From the cell containing the given text, extract its center point as [x, y] coordinate. 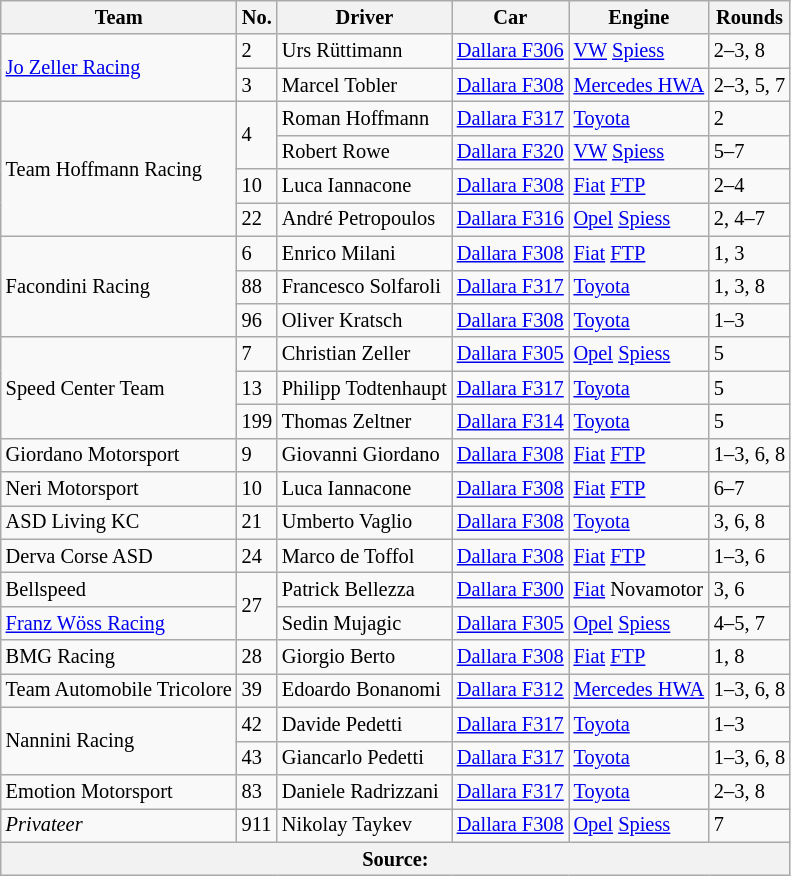
Edoardo Bonanomi [364, 690]
4–5, 7 [750, 623]
Davide Pedetti [364, 724]
Urs Rüttimann [364, 51]
Roman Hoffmann [364, 118]
Team Automobile Tricolore [119, 690]
9 [257, 455]
Derva Corse ASD [119, 556]
1, 8 [750, 657]
199 [257, 421]
Francesco Solfaroli [364, 287]
Oliver Kratsch [364, 320]
6–7 [750, 489]
Christian Zeller [364, 354]
1–3, 6 [750, 556]
43 [257, 758]
Thomas Zeltner [364, 421]
39 [257, 690]
42 [257, 724]
3 [257, 85]
Jo Zeller Racing [119, 68]
Giancarlo Pedetti [364, 758]
André Petropoulos [364, 219]
83 [257, 791]
Neri Motorsport [119, 489]
Team Hoffmann Racing [119, 168]
Nannini Racing [119, 740]
Driver [364, 17]
Car [510, 17]
Nikolay Taykev [364, 825]
Robert Rowe [364, 152]
Giordano Motorsport [119, 455]
No. [257, 17]
911 [257, 825]
Dallara F300 [510, 589]
22 [257, 219]
ASD Living KC [119, 522]
96 [257, 320]
1, 3, 8 [750, 287]
2–3, 5, 7 [750, 85]
Speed Center Team [119, 388]
Dallara F314 [510, 421]
Rounds [750, 17]
Engine [639, 17]
Bellspeed [119, 589]
27 [257, 606]
Source: [396, 859]
Dallara F306 [510, 51]
Fiat Novamotor [639, 589]
Sedin Mujagic [364, 623]
3, 6 [750, 589]
Daniele Radrizzani [364, 791]
Giorgio Berto [364, 657]
Marcel Tobler [364, 85]
2–4 [750, 186]
2, 4–7 [750, 219]
Dallara F316 [510, 219]
Privateer [119, 825]
Dallara F312 [510, 690]
21 [257, 522]
Facondini Racing [119, 286]
6 [257, 253]
13 [257, 388]
88 [257, 287]
4 [257, 134]
Team [119, 17]
Marco de Toffol [364, 556]
3, 6, 8 [750, 522]
Philipp Todtenhaupt [364, 388]
Umberto Vaglio [364, 522]
Dallara F320 [510, 152]
Giovanni Giordano [364, 455]
Patrick Bellezza [364, 589]
Enrico Milani [364, 253]
24 [257, 556]
28 [257, 657]
5–7 [750, 152]
BMG Racing [119, 657]
1, 3 [750, 253]
Franz Wöss Racing [119, 623]
Emotion Motorsport [119, 791]
